Locate the cell with the specified text and output its (X, Y) center coordinate. 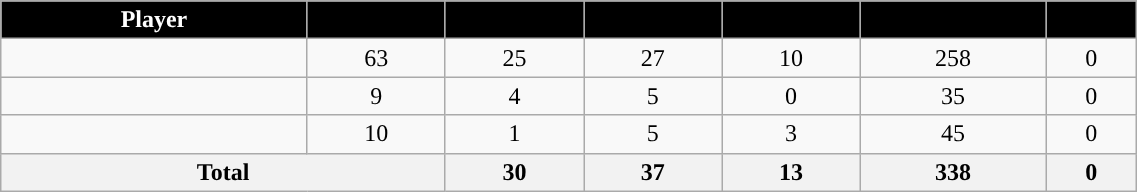
27 (653, 58)
35 (953, 96)
Total (224, 172)
Player (154, 20)
4 (514, 96)
25 (514, 58)
9 (376, 96)
13 (791, 172)
338 (953, 172)
45 (953, 134)
30 (514, 172)
258 (953, 58)
1 (514, 134)
63 (376, 58)
37 (653, 172)
3 (791, 134)
